Search for the cell housing the specified text and yield its (X, Y) center coordinate. 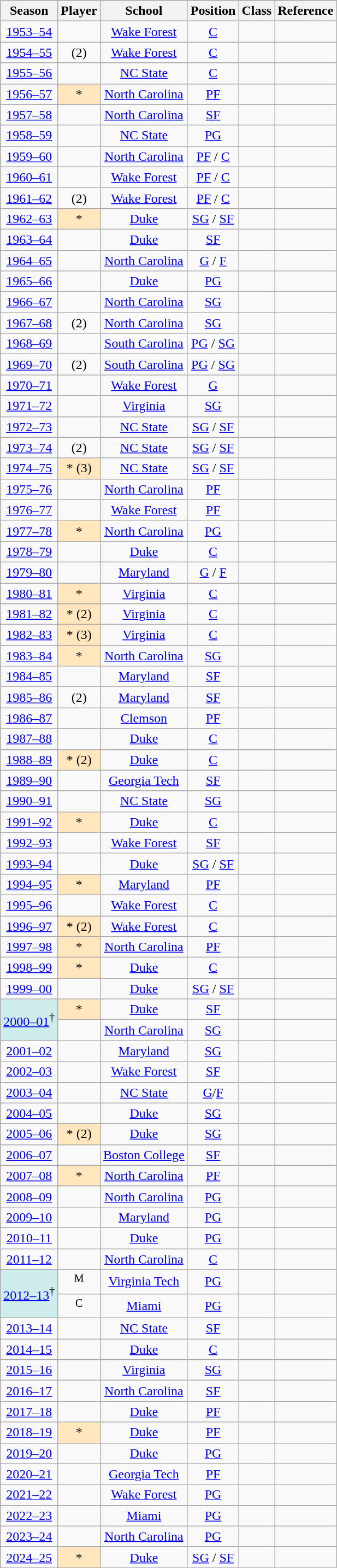
2000–01† (29, 1020)
2005–06 (29, 1134)
1991–92 (29, 822)
Class (257, 11)
1989–90 (29, 780)
M (79, 1282)
2004–05 (29, 1113)
1986–87 (29, 718)
1968–69 (29, 344)
1958–59 (29, 136)
1979–80 (29, 572)
2011–12 (29, 1259)
1960–61 (29, 177)
1959–60 (29, 156)
1967–68 (29, 323)
1980–81 (29, 593)
1972–73 (29, 427)
1971–72 (29, 406)
School (144, 11)
2001–02 (29, 1051)
1983–84 (29, 656)
2014–15 (29, 1349)
1956–57 (29, 94)
1976–77 (29, 510)
2003–04 (29, 1093)
Player (79, 11)
2017–18 (29, 1412)
1993–94 (29, 864)
1954–55 (29, 52)
1990–91 (29, 801)
1975–76 (29, 489)
2022–23 (29, 1516)
2002–03 (29, 1072)
1995–96 (29, 905)
1985–86 (29, 697)
2019–20 (29, 1453)
1996–97 (29, 926)
1970–71 (29, 385)
1955–56 (29, 73)
2020–21 (29, 1474)
1998–99 (29, 968)
1962–63 (29, 219)
1988–89 (29, 760)
1994–95 (29, 884)
1982–83 (29, 635)
2018–19 (29, 1432)
2024–25 (29, 1557)
1953–54 (29, 32)
1981–82 (29, 614)
1964–65 (29, 261)
1977–78 (29, 531)
2016–17 (29, 1391)
1992–93 (29, 843)
1966–67 (29, 302)
1963–64 (29, 239)
1997–98 (29, 947)
2006–07 (29, 1155)
1987–88 (29, 739)
Season (29, 11)
1978–79 (29, 551)
2009–10 (29, 1217)
2012–13† (29, 1294)
2021–22 (29, 1495)
1974–75 (29, 468)
1965–66 (29, 281)
2023–24 (29, 1536)
Reference (306, 11)
Clemson (144, 718)
1961–62 (29, 198)
Position (213, 11)
2013–14 (29, 1329)
Boston College (144, 1155)
2007–08 (29, 1176)
1957–58 (29, 115)
1973–74 (29, 448)
1969–70 (29, 365)
G (213, 385)
2015–16 (29, 1370)
2010–11 (29, 1238)
2008–09 (29, 1196)
Virginia Tech (144, 1282)
G/F (213, 1093)
1999–00 (29, 989)
1984–85 (29, 677)
